Extract the (X, Y) coordinate from the center of the cell holding the provided text.  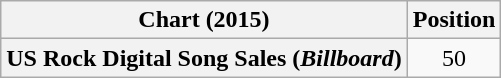
Position (454, 20)
US Rock Digital Song Sales (Billboard) (204, 58)
50 (454, 58)
Chart (2015) (204, 20)
